Scan for the cell matching the given text and deliver its (x, y) coordinate at center. 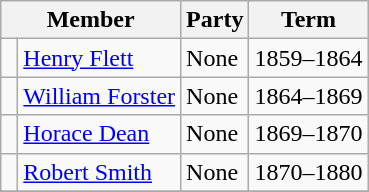
William Forster (100, 96)
1869–1870 (308, 134)
Horace Dean (100, 134)
Robert Smith (100, 172)
1864–1869 (308, 96)
Party (215, 20)
Member (91, 20)
1859–1864 (308, 58)
Henry Flett (100, 58)
1870–1880 (308, 172)
Term (308, 20)
